Scan for the cell matching the given text and deliver its [X, Y] coordinate at center. 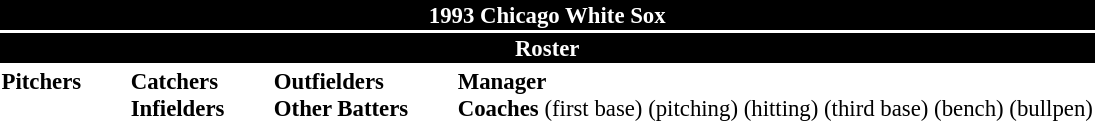
Roster [547, 48]
1993 Chicago White Sox [547, 15]
